Locate the cell with the specified text and output its [X, Y] center coordinate. 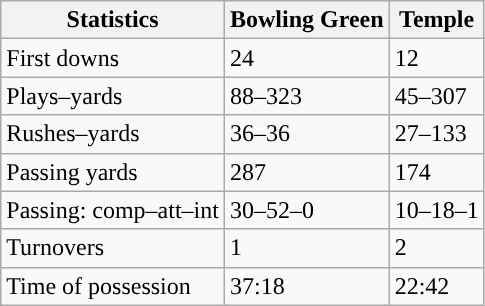
Time of possession [113, 286]
30–52–0 [306, 210]
88–323 [306, 96]
12 [436, 58]
45–307 [436, 96]
Plays–yards [113, 96]
10–18–1 [436, 210]
287 [306, 172]
Passing: comp–att–int [113, 210]
22:42 [436, 286]
1 [306, 248]
Statistics [113, 20]
Bowling Green [306, 20]
Temple [436, 20]
Rushes–yards [113, 134]
36–36 [306, 134]
First downs [113, 58]
Passing yards [113, 172]
37:18 [306, 286]
Turnovers [113, 248]
27–133 [436, 134]
24 [306, 58]
174 [436, 172]
2 [436, 248]
